Extract the (x, y) coordinate from the center of the cell holding the provided text.  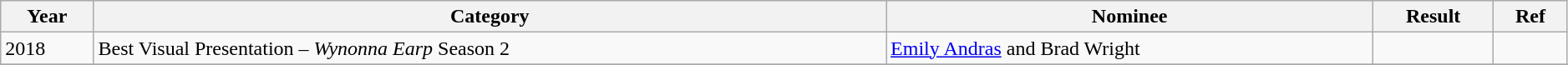
Year (47, 17)
Result (1434, 17)
Ref (1530, 17)
Category (490, 17)
Best Visual Presentation – Wynonna Earp Season 2 (490, 48)
2018 (47, 48)
Emily Andras and Brad Wright (1129, 48)
Nominee (1129, 17)
